Determine the [x, y] coordinate at the center of the cell enclosing the given text.  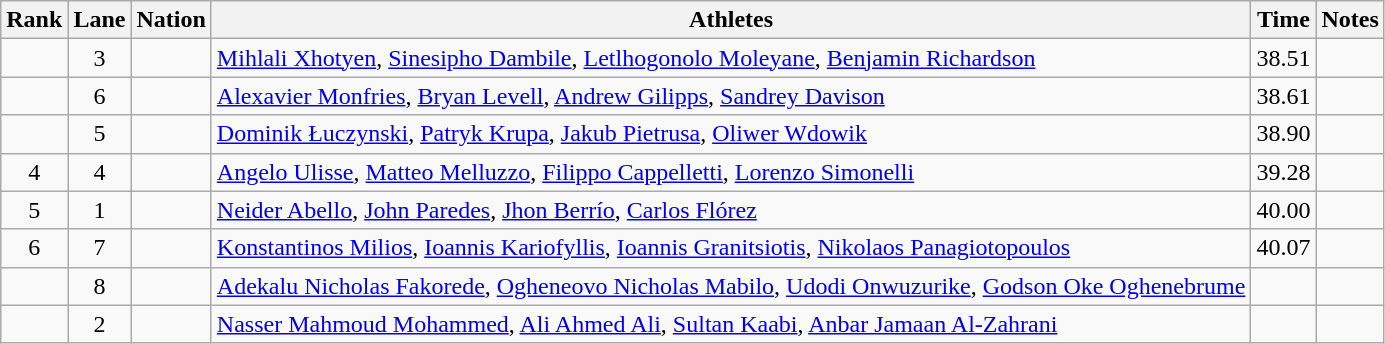
38.61 [1284, 96]
1 [100, 210]
Mihlali Xhotyen, Sinesipho Dambile, Letlhogonolo Moleyane, Benjamin Richardson [731, 58]
Konstantinos Milios, Ioannis Kariofyllis, Ioannis Granitsiotis, Nikolaos Panagiotopoulos [731, 248]
38.90 [1284, 134]
40.00 [1284, 210]
Adekalu Nicholas Fakorede, Ogheneovo Nicholas Mabilo, Udodi Onwuzurike, Godson Oke Oghenebrume [731, 286]
Athletes [731, 20]
8 [100, 286]
Nation [171, 20]
Angelo Ulisse, Matteo Melluzzo, Filippo Cappelletti, Lorenzo Simonelli [731, 172]
3 [100, 58]
39.28 [1284, 172]
Lane [100, 20]
Rank [34, 20]
Notes [1350, 20]
2 [100, 324]
7 [100, 248]
40.07 [1284, 248]
Alexavier Monfries, Bryan Levell, Andrew Gilipps, Sandrey Davison [731, 96]
Time [1284, 20]
Dominik Łuczynski, Patryk Krupa, Jakub Pietrusa, Oliwer Wdowik [731, 134]
38.51 [1284, 58]
Neider Abello, John Paredes, Jhon Berrío, Carlos Flórez [731, 210]
Nasser Mahmoud Mohammed, Ali Ahmed Ali, Sultan Kaabi, Anbar Jamaan Al-Zahrani [731, 324]
